Search for the cell housing the specified text and yield its [X, Y] center coordinate. 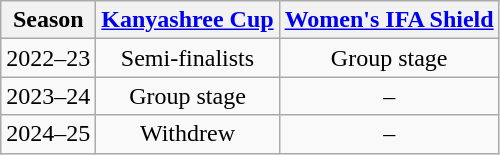
Women's IFA Shield [389, 20]
Season [48, 20]
Kanyashree Cup [188, 20]
2024–25 [48, 134]
2022–23 [48, 58]
2023–24 [48, 96]
Semi-finalists [188, 58]
Withdrew [188, 134]
